Search for the cell housing the specified text and yield its (x, y) center coordinate. 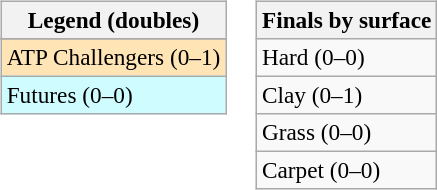
ATP Challengers (0–1) (114, 57)
Finals by surface (347, 20)
Clay (0–1) (347, 95)
Hard (0–0) (347, 57)
Grass (0–0) (347, 133)
Futures (0–0) (114, 95)
Legend (doubles) (114, 20)
Carpet (0–0) (347, 171)
